Scan for the cell matching the given text and deliver its [x, y] coordinate at center. 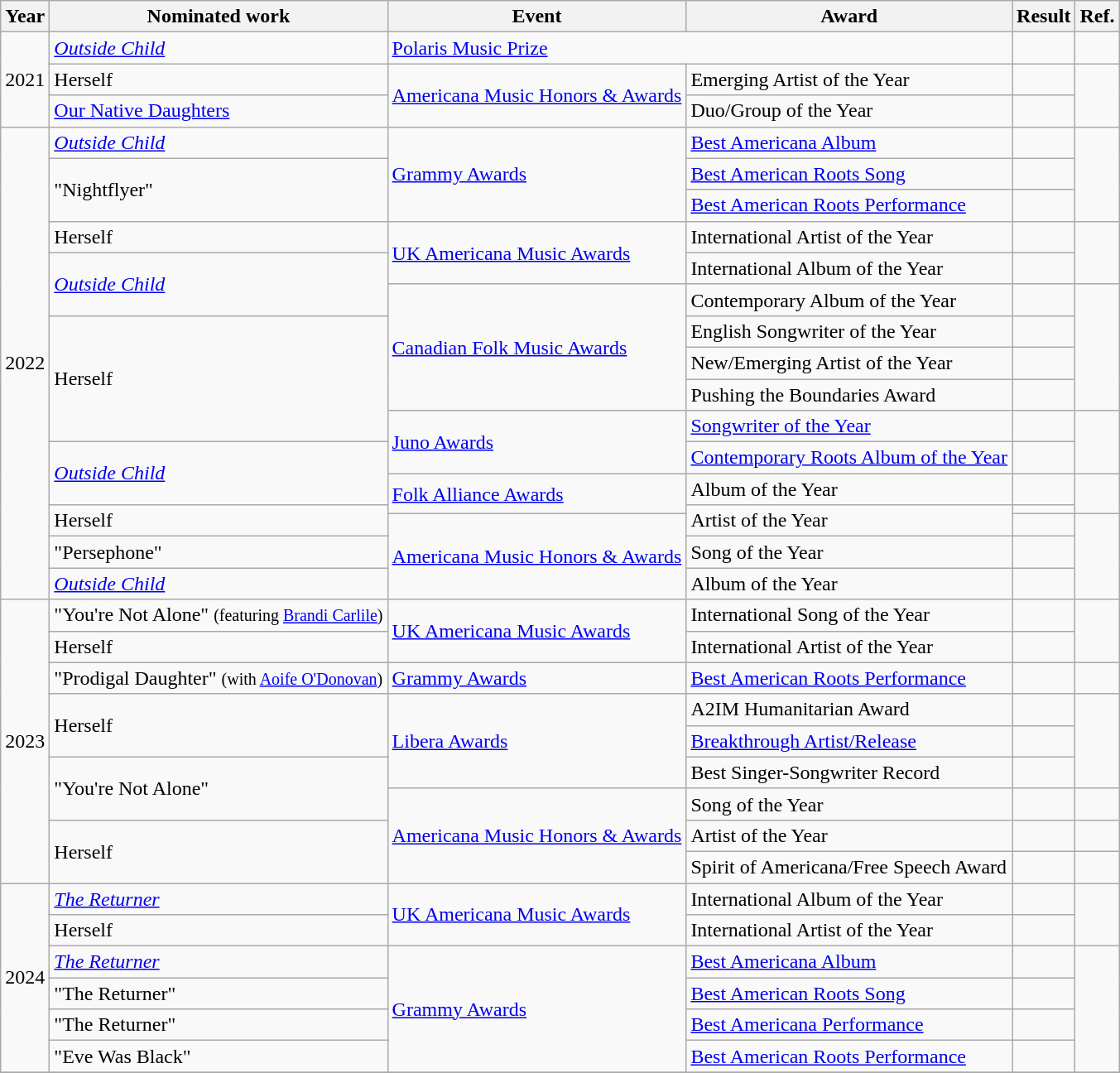
Breakthrough Artist/Release [849, 741]
Ref. [1098, 17]
Award [849, 17]
Contemporary Album of the Year [849, 300]
"You're Not Alone" (featuring Brandi Carlile) [219, 615]
Result [1044, 17]
2024 [25, 977]
2021 [25, 79]
Best Singer-Songwriter Record [849, 772]
Libera Awards [536, 741]
Best Americana Performance [849, 1025]
New/Emerging Artist of the Year [849, 363]
Contemporary Roots Album of the Year [849, 458]
Songwriter of the Year [849, 426]
International Song of the Year [849, 615]
Emerging Artist of the Year [849, 79]
Spirit of Americana/Free Speech Award [849, 867]
2022 [25, 363]
Our Native Daughters [219, 111]
Juno Awards [536, 442]
"Eve Was Black" [219, 1056]
A2IM Humanitarian Award [849, 710]
"Persephone" [219, 552]
Nominated work [219, 17]
2023 [25, 742]
Duo/Group of the Year [849, 111]
Canadian Folk Music Awards [536, 347]
Polaris Music Prize [699, 48]
Year [25, 17]
English Songwriter of the Year [849, 331]
"Prodigal Daughter" (with Aoife O'Donovan) [219, 678]
Event [536, 17]
"Nightflyer" [219, 190]
Folk Alliance Awards [536, 493]
Pushing the Boundaries Award [849, 395]
"You're Not Alone" [219, 788]
